Detect which cell encompasses the target text, then output its [X, Y] center coordinate. 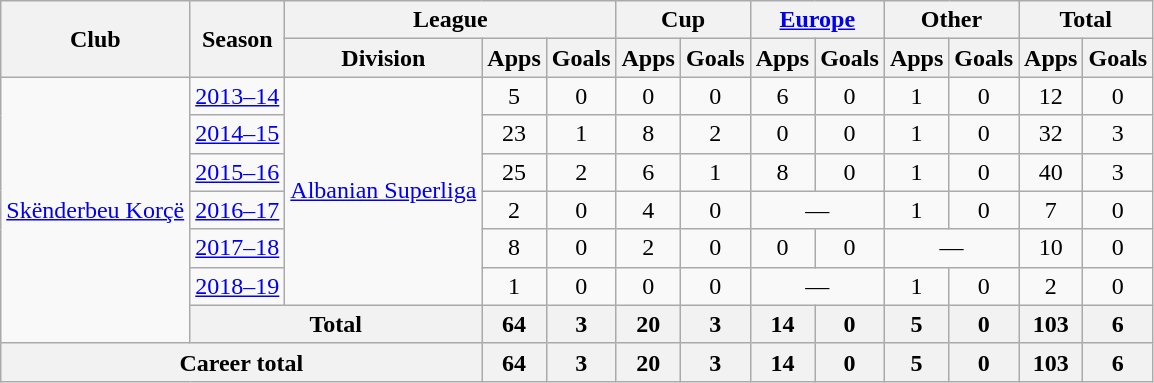
23 [514, 134]
Club [96, 39]
Other [951, 20]
Division [384, 58]
Cup [683, 20]
2017–18 [238, 248]
2018–19 [238, 286]
12 [1051, 96]
7 [1051, 210]
2015–16 [238, 172]
25 [514, 172]
40 [1051, 172]
2016–17 [238, 210]
2013–14 [238, 96]
Career total [242, 362]
2014–15 [238, 134]
Albanian Superliga [384, 191]
Skënderbeu Korçë [96, 210]
32 [1051, 134]
10 [1051, 248]
4 [648, 210]
League [450, 20]
Season [238, 39]
Europe [817, 20]
